From the cell containing the given text, extract its center point as (x, y) coordinate. 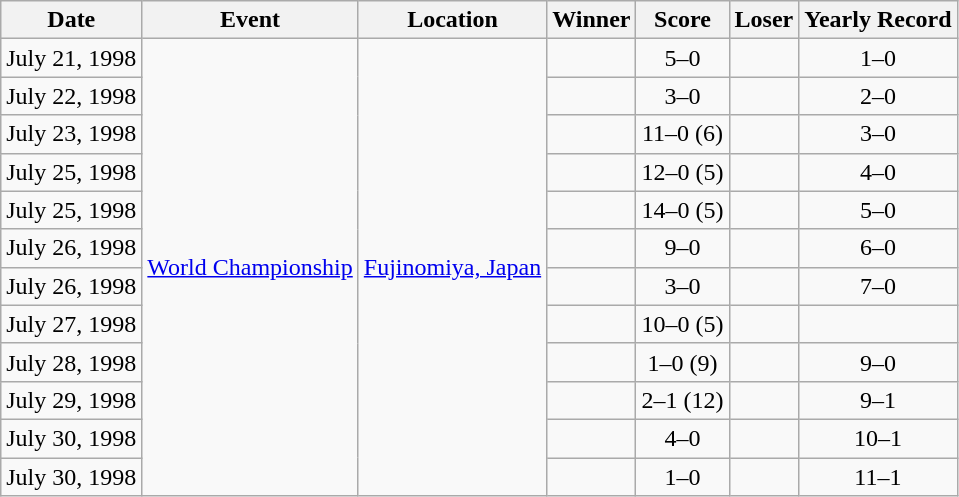
2–0 (878, 96)
6–0 (878, 248)
World Championship (250, 268)
11–0 (6) (682, 134)
Yearly Record (878, 20)
Score (682, 20)
14–0 (5) (682, 210)
11–1 (878, 477)
7–0 (878, 286)
July 29, 1998 (72, 400)
9–1 (878, 400)
12–0 (5) (682, 172)
2–1 (12) (682, 400)
Winner (592, 20)
10–0 (5) (682, 324)
July 23, 1998 (72, 134)
Fujinomiya, Japan (452, 268)
10–1 (878, 438)
Date (72, 20)
Location (452, 20)
1–0 (9) (682, 362)
July 21, 1998 (72, 58)
Loser (764, 20)
July 28, 1998 (72, 362)
July 22, 1998 (72, 96)
Event (250, 20)
July 27, 1998 (72, 324)
